Provide the (x, y) coordinate of the cell's center where the given text is located.  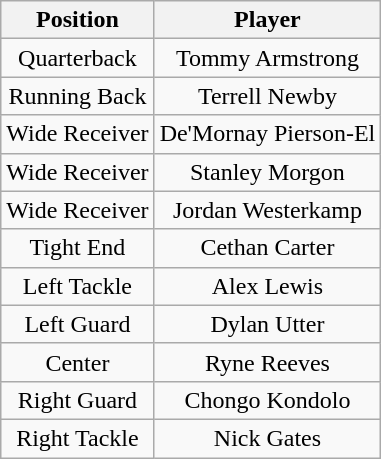
Jordan Westerkamp (268, 210)
De'Mornay Pierson-El (268, 134)
Running Back (78, 96)
Right Guard (78, 400)
Ryne Reeves (268, 362)
Chongo Kondolo (268, 400)
Stanley Morgon (268, 172)
Quarterback (78, 58)
Center (78, 362)
Right Tackle (78, 438)
Left Tackle (78, 286)
Left Guard (78, 324)
Terrell Newby (268, 96)
Player (268, 20)
Position (78, 20)
Nick Gates (268, 438)
Tight End (78, 248)
Tommy Armstrong (268, 58)
Cethan Carter (268, 248)
Alex Lewis (268, 286)
Dylan Utter (268, 324)
